Locate the cell with the specified text and output its (X, Y) center coordinate. 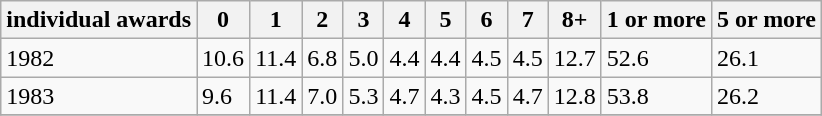
53.8 (656, 96)
5 or more (766, 20)
52.6 (656, 58)
5.3 (364, 96)
2 (322, 20)
5 (446, 20)
7 (528, 20)
3 (364, 20)
7.0 (322, 96)
4.3 (446, 96)
10.6 (224, 58)
1982 (99, 58)
individual awards (99, 20)
6 (486, 20)
26.2 (766, 96)
4 (404, 20)
6.8 (322, 58)
9.6 (224, 96)
1983 (99, 96)
12.7 (574, 58)
26.1 (766, 58)
5.0 (364, 58)
1 or more (656, 20)
12.8 (574, 96)
1 (276, 20)
0 (224, 20)
8+ (574, 20)
